Identify which cell holds the provided text, then report its (x, y) central coordinate. 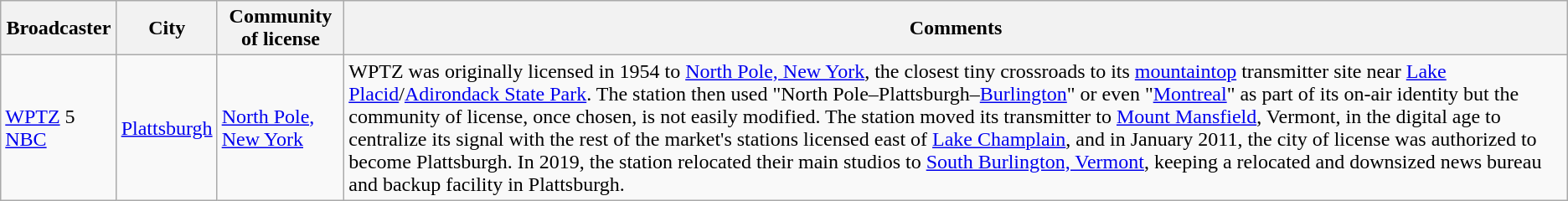
North Pole, New York (281, 127)
WPTZ 5 NBC (59, 127)
Comments (957, 28)
Broadcaster (59, 28)
Plattsburgh (167, 127)
City (167, 28)
Community of license (281, 28)
